Identify which cell holds the provided text, then report its [x, y] central coordinate. 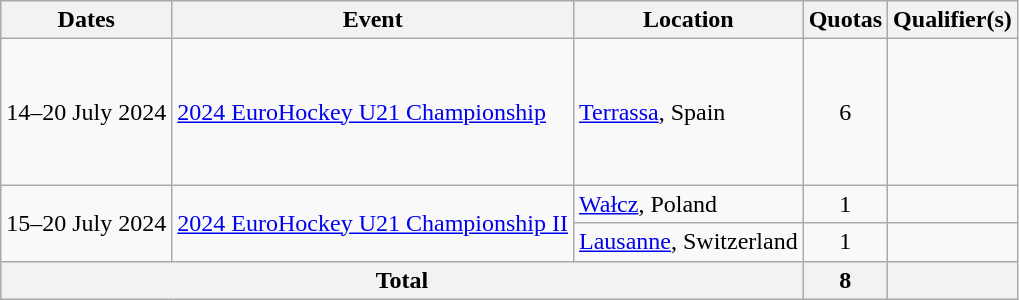
2024 EuroHockey U21 Championship [373, 112]
Qualifier(s) [953, 20]
Quotas [845, 20]
Location [688, 20]
6 [845, 112]
Total [402, 280]
14–20 July 2024 [86, 112]
2024 EuroHockey U21 Championship II [373, 223]
Terrassa, Spain [688, 112]
Lausanne, Switzerland [688, 242]
8 [845, 280]
Dates [86, 20]
Event [373, 20]
Wałcz, Poland [688, 204]
15–20 July 2024 [86, 223]
